Scan for the cell matching the given text and deliver its (x, y) coordinate at center. 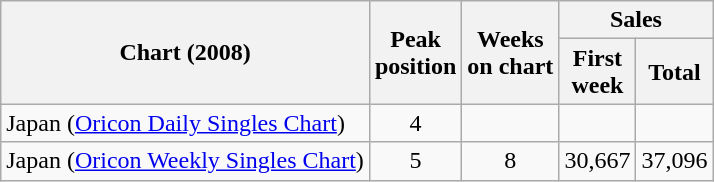
30,667 (598, 161)
Weekson chart (510, 52)
4 (415, 123)
Sales (636, 20)
8 (510, 161)
Japan (Oricon Weekly Singles Chart) (186, 161)
Japan (Oricon Daily Singles Chart) (186, 123)
Chart (2008) (186, 52)
37,096 (674, 161)
Total (674, 72)
Peakposition (415, 52)
Firstweek (598, 72)
5 (415, 161)
